Scan for the cell matching the given text and deliver its (X, Y) coordinate at center. 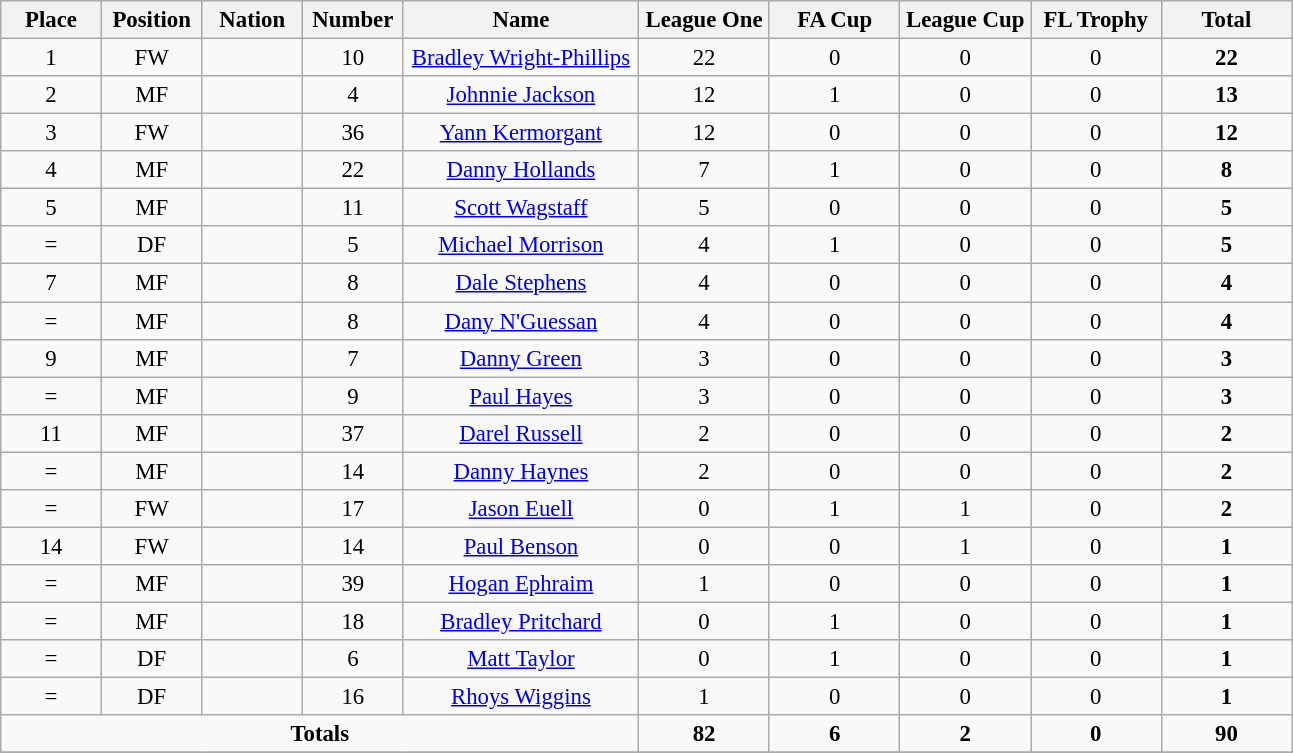
Total (1226, 20)
Johnnie Jackson (521, 95)
Hogan Ephraim (521, 584)
Rhoys Wiggins (521, 697)
Place (52, 20)
FA Cup (834, 20)
Position (152, 20)
League One (704, 20)
Yann Kermorgant (521, 133)
82 (704, 734)
Nation (252, 20)
Jason Euell (521, 509)
Danny Green (521, 358)
39 (354, 584)
18 (354, 621)
Darel Russell (521, 433)
FL Trophy (1096, 20)
Danny Hollands (521, 170)
Number (354, 20)
16 (354, 697)
36 (354, 133)
Matt Taylor (521, 659)
Dany N'Guessan (521, 321)
37 (354, 433)
Bradley Pritchard (521, 621)
Scott Wagstaff (521, 208)
Totals (320, 734)
Bradley Wright-Phillips (521, 58)
Paul Hayes (521, 396)
Michael Morrison (521, 245)
13 (1226, 95)
League Cup (966, 20)
Paul Benson (521, 546)
90 (1226, 734)
Name (521, 20)
10 (354, 58)
Dale Stephens (521, 283)
17 (354, 509)
Danny Haynes (521, 471)
